Identify which cell holds the provided text, then report its [X, Y] central coordinate. 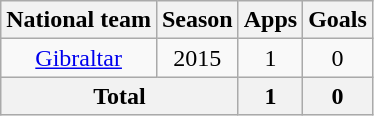
2015 [197, 58]
Goals [338, 20]
National team [79, 20]
Season [197, 20]
Gibraltar [79, 58]
Total [120, 96]
Apps [270, 20]
